Return the (X, Y) coordinate for the center point of the cell that contains the specified text.  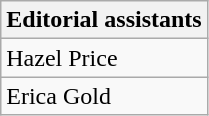
Hazel Price (104, 58)
Erica Gold (104, 96)
Editorial assistants (104, 20)
